Return the (X, Y) coordinate for the center point of the cell that contains the specified text.  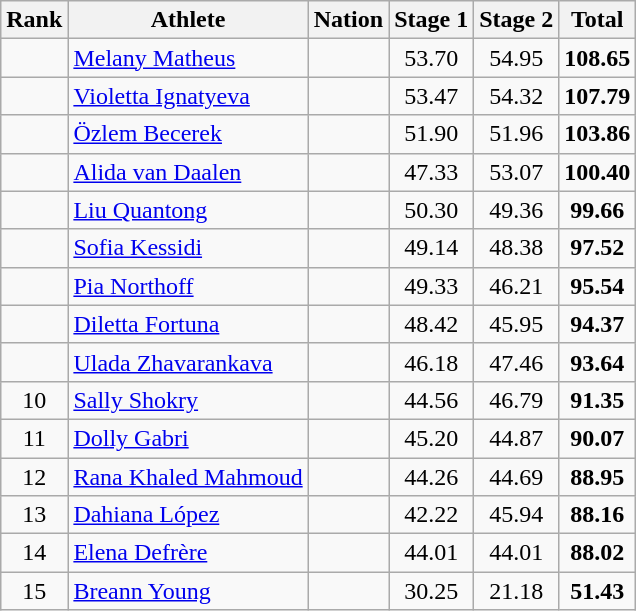
100.40 (598, 172)
47.33 (432, 172)
94.37 (598, 324)
46.21 (516, 286)
44.26 (432, 477)
53.70 (432, 58)
46.79 (516, 400)
21.18 (516, 591)
Violetta Ignatyeva (188, 96)
88.02 (598, 553)
15 (34, 591)
11 (34, 438)
Sally Shokry (188, 400)
54.95 (516, 58)
51.43 (598, 591)
97.52 (598, 248)
44.87 (516, 438)
95.54 (598, 286)
14 (34, 553)
49.33 (432, 286)
Stage 1 (432, 20)
53.07 (516, 172)
45.95 (516, 324)
44.69 (516, 477)
54.32 (516, 96)
Rana Khaled Mahmoud (188, 477)
103.86 (598, 134)
88.16 (598, 515)
13 (34, 515)
48.42 (432, 324)
Breann Young (188, 591)
Pia Northoff (188, 286)
107.79 (598, 96)
45.20 (432, 438)
49.36 (516, 210)
Dahiana López (188, 515)
10 (34, 400)
Elena Defrère (188, 553)
Sofia Kessidi (188, 248)
42.22 (432, 515)
44.56 (432, 400)
Athlete (188, 20)
Nation (348, 20)
47.46 (516, 362)
30.25 (432, 591)
50.30 (432, 210)
90.07 (598, 438)
Stage 2 (516, 20)
108.65 (598, 58)
53.47 (432, 96)
45.94 (516, 515)
Rank (34, 20)
12 (34, 477)
51.96 (516, 134)
Melany Matheus (188, 58)
Dolly Gabri (188, 438)
Ulada Zhavarankava (188, 362)
99.66 (598, 210)
Alida van Daalen (188, 172)
46.18 (432, 362)
88.95 (598, 477)
49.14 (432, 248)
91.35 (598, 400)
93.64 (598, 362)
51.90 (432, 134)
48.38 (516, 248)
Diletta Fortuna (188, 324)
Liu Quantong (188, 210)
Özlem Becerek (188, 134)
Total (598, 20)
